From the cell containing the given text, extract its center point as (x, y) coordinate. 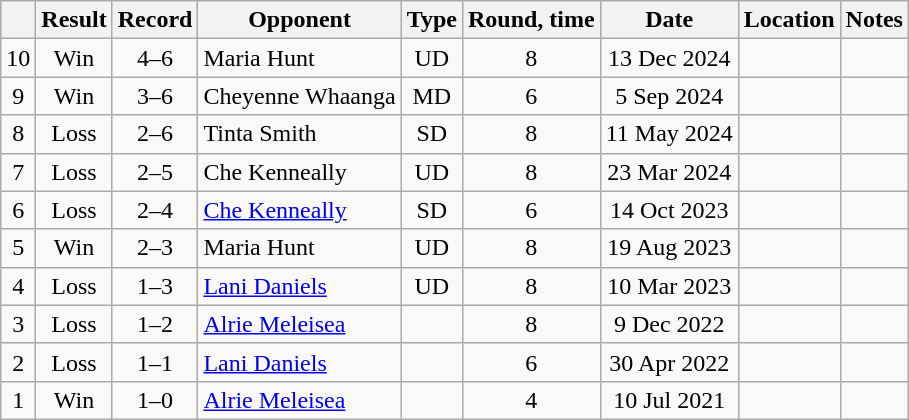
30 Apr 2022 (669, 362)
7 (18, 172)
13 Dec 2024 (669, 58)
9 Dec 2022 (669, 324)
1–2 (155, 324)
Result (74, 20)
Date (669, 20)
2–3 (155, 248)
Notes (874, 20)
2–4 (155, 210)
5 (18, 248)
Location (789, 20)
3–6 (155, 96)
Cheyenne Whaanga (300, 96)
23 Mar 2024 (669, 172)
Record (155, 20)
1–3 (155, 286)
Tinta Smith (300, 134)
4–6 (155, 58)
Type (432, 20)
1 (18, 400)
11 May 2024 (669, 134)
Round, time (531, 20)
5 Sep 2024 (669, 96)
19 Aug 2023 (669, 248)
1–1 (155, 362)
Opponent (300, 20)
MD (432, 96)
1–0 (155, 400)
10 Jul 2021 (669, 400)
9 (18, 96)
3 (18, 324)
10 (18, 58)
2–6 (155, 134)
2–5 (155, 172)
10 Mar 2023 (669, 286)
2 (18, 362)
14 Oct 2023 (669, 210)
